Pinpoint the cell where the given text exists, returning its (X, Y) midpoint coordinate. 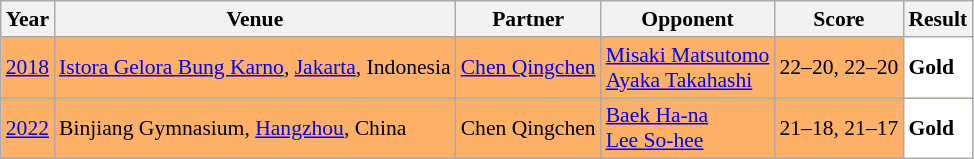
2022 (28, 128)
22–20, 22–20 (838, 68)
Misaki Matsutomo Ayaka Takahashi (688, 68)
Baek Ha-na Lee So-hee (688, 128)
21–18, 21–17 (838, 128)
Score (838, 19)
Venue (255, 19)
Partner (528, 19)
Year (28, 19)
Istora Gelora Bung Karno, Jakarta, Indonesia (255, 68)
Result (938, 19)
2018 (28, 68)
Opponent (688, 19)
Binjiang Gymnasium, Hangzhou, China (255, 128)
